Return (x, y) of the center of cell containing provided text 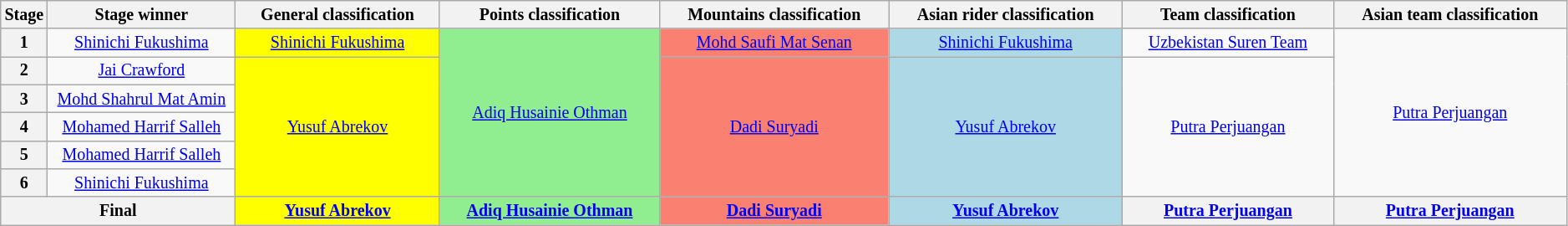
Final (119, 211)
Stage (24, 15)
Stage winner (142, 15)
3 (24, 99)
1 (24, 44)
Jai Crawford (142, 70)
Points classification (550, 15)
Team classification (1228, 15)
Uzbekistan Suren Team (1228, 44)
2 (24, 70)
Mountains classification (774, 15)
6 (24, 182)
Mohd Saufi Mat Senan (774, 44)
Mohd Shahrul Mat Amin (142, 99)
Asian rider classification (1006, 15)
4 (24, 127)
Asian team classification (1450, 15)
5 (24, 154)
General classification (337, 15)
